Detect which cell encompasses the target text, then output its [x, y] center coordinate. 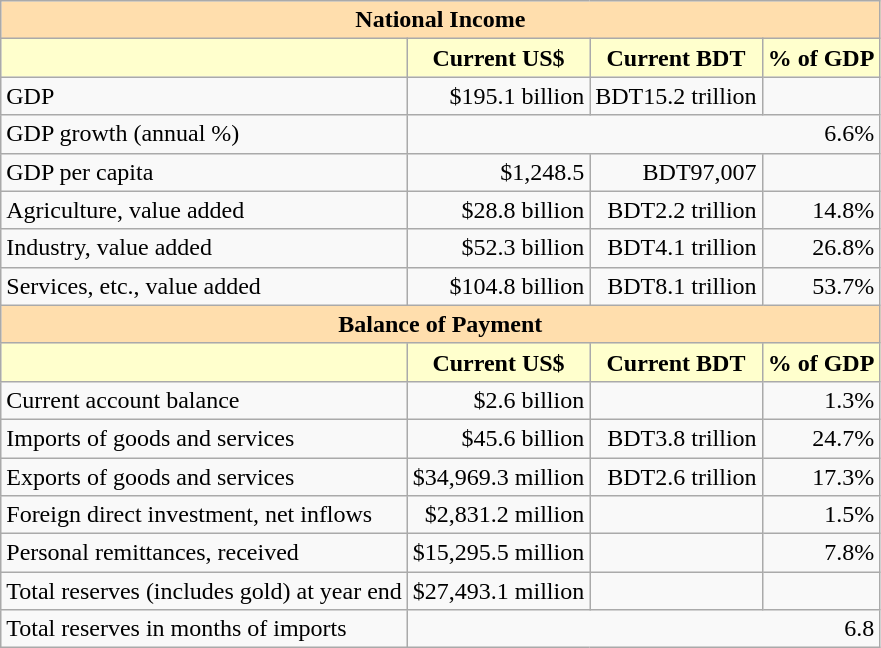
GDP [204, 96]
14.8% [821, 210]
1.5% [821, 515]
Personal remittances, received [204, 553]
Balance of Payment [440, 324]
Current account balance [204, 400]
BDT15.2 trillion [676, 96]
BDT97,007 [676, 172]
$27,493.1 million [498, 591]
Exports of goods and services [204, 477]
$28.8 billion [498, 210]
7.8% [821, 553]
$45.6 billion [498, 438]
53.7% [821, 286]
Imports of goods and services [204, 438]
Industry, value added [204, 248]
BDT3.8 trillion [676, 438]
Foreign direct investment, net inflows [204, 515]
$195.1 billion [498, 96]
$15,295.5 million [498, 553]
1.3% [821, 400]
Agriculture, value added [204, 210]
24.7% [821, 438]
GDP growth (annual %) [204, 134]
BDT2.6 trillion [676, 477]
$104.8 billion [498, 286]
6.8 [644, 629]
$2,831.2 million [498, 515]
Services, etc., value added [204, 286]
$1,248.5 [498, 172]
17.3% [821, 477]
$2.6 billion [498, 400]
BDT4.1 trillion [676, 248]
$34,969.3 million [498, 477]
National Income [440, 20]
BDT2.2 trillion [676, 210]
GDP per capita [204, 172]
6.6% [644, 134]
Total reserves in months of imports [204, 629]
BDT8.1 trillion [676, 286]
26.8% [821, 248]
$52.3 billion [498, 248]
Total reserves (includes gold) at year end [204, 591]
